Return the [X, Y] coordinate for the center point of the cell that contains the specified text.  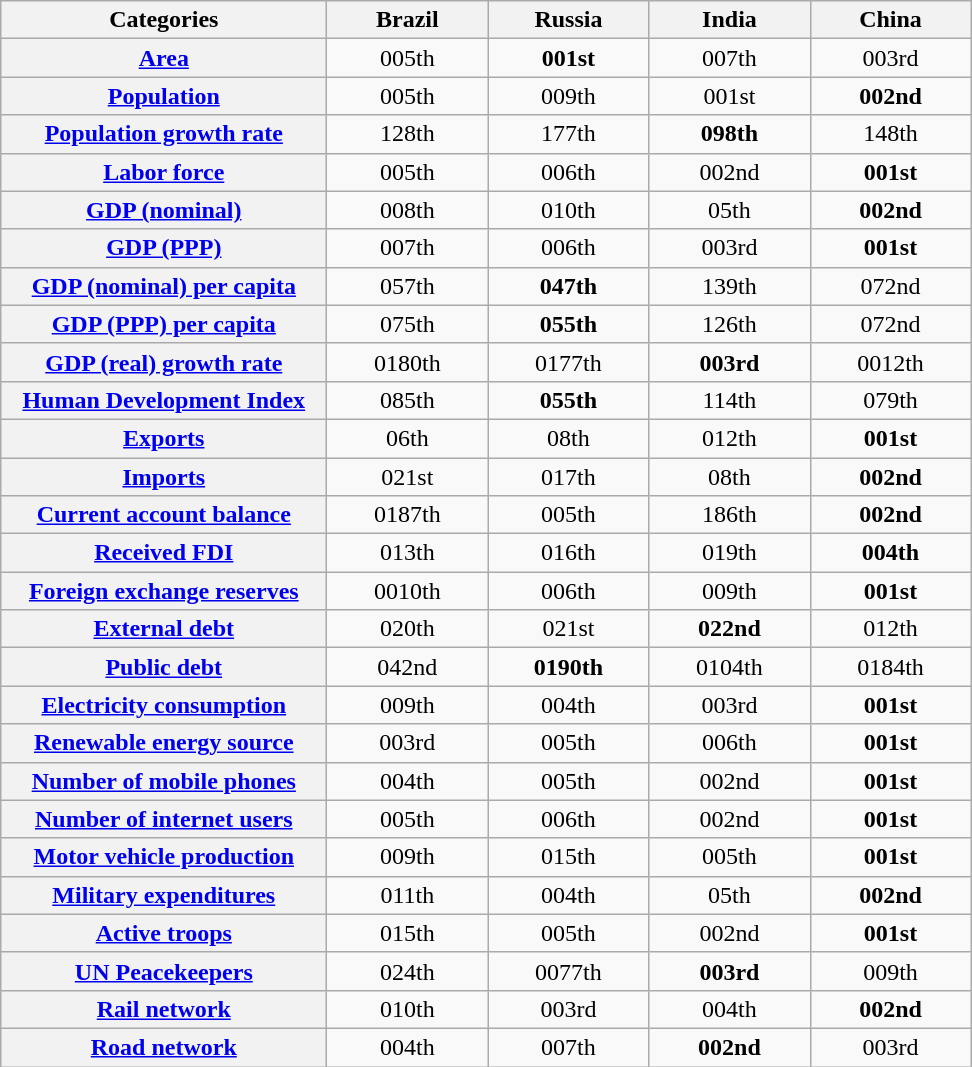
GDP (nominal) per capita [164, 286]
0187th [408, 515]
Public debt [164, 667]
0104th [730, 667]
0010th [408, 591]
UN Peacekeepers [164, 971]
External debt [164, 629]
Current account balance [164, 515]
0180th [408, 362]
Number of internet users [164, 819]
Area [164, 58]
017th [568, 477]
Exports [164, 438]
126th [730, 324]
020th [408, 629]
Population [164, 96]
057th [408, 286]
Brazil [408, 20]
Population growth rate [164, 134]
Imports [164, 477]
Number of mobile phones [164, 781]
075th [408, 324]
0012th [890, 362]
022nd [730, 629]
0077th [568, 971]
0190th [568, 667]
0184th [890, 667]
013th [408, 553]
177th [568, 134]
Electricity consumption [164, 705]
0177th [568, 362]
GDP (real) growth rate [164, 362]
GDP (PPP) [164, 248]
186th [730, 515]
Categories [164, 20]
047th [568, 286]
Active troops [164, 933]
Received FDI [164, 553]
Military expenditures [164, 895]
016th [568, 553]
008th [408, 210]
Labor force [164, 172]
128th [408, 134]
011th [408, 895]
114th [730, 400]
079th [890, 400]
Renewable energy source [164, 743]
Motor vehicle production [164, 857]
098th [730, 134]
Rail network [164, 1009]
139th [730, 286]
042nd [408, 667]
Foreign exchange reserves [164, 591]
GDP (nominal) [164, 210]
148th [890, 134]
024th [408, 971]
Human Development Index [164, 400]
Russia [568, 20]
India [730, 20]
Road network [164, 1047]
019th [730, 553]
China [890, 20]
GDP (PPP) per capita [164, 324]
06th [408, 438]
085th [408, 400]
